Search for the cell housing the specified text and yield its (X, Y) center coordinate. 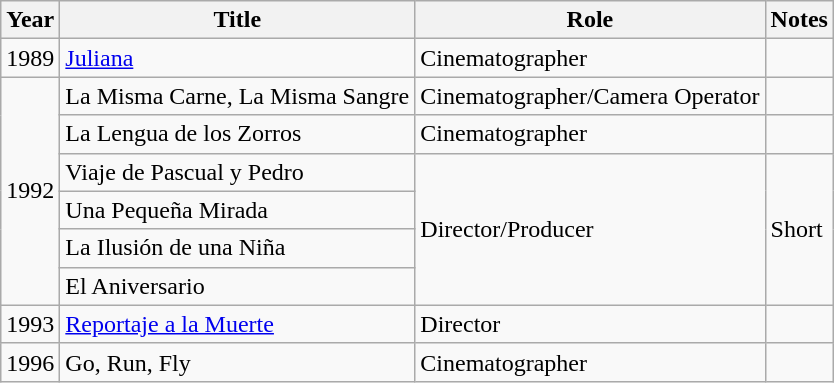
1992 (30, 191)
La Ilusión de una Niña (238, 248)
Reportaje a la Muerte (238, 324)
Director/Producer (590, 229)
1989 (30, 58)
Director (590, 324)
Short (799, 229)
Go, Run, Fly (238, 362)
La Misma Carne, La Misma Sangre (238, 96)
Una Pequeña Mirada (238, 210)
Role (590, 20)
Viaje de Pascual y Pedro (238, 172)
Juliana (238, 58)
Title (238, 20)
1993 (30, 324)
Notes (799, 20)
Year (30, 20)
La Lengua de los Zorros (238, 134)
Cinematographer/Camera Operator (590, 96)
1996 (30, 362)
El Aniversario (238, 286)
